Pinpoint the cell where the given text exists, returning its (X, Y) midpoint coordinate. 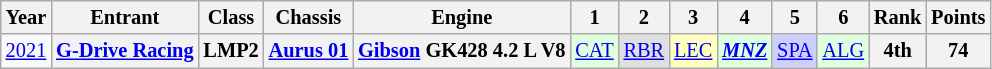
LMP2 (230, 51)
SPA (794, 51)
CAT (594, 51)
6 (843, 17)
2021 (26, 51)
Gibson GK428 4.2 L V8 (462, 51)
LEC (693, 51)
4th (898, 51)
Chassis (309, 17)
Rank (898, 17)
MNZ (744, 51)
Class (230, 17)
Year (26, 17)
1 (594, 17)
5 (794, 17)
2 (644, 17)
4 (744, 17)
3 (693, 17)
G-Drive Racing (124, 51)
RBR (644, 51)
Points (958, 17)
Entrant (124, 17)
ALG (843, 51)
Engine (462, 17)
74 (958, 51)
Aurus 01 (309, 51)
